Provide the (X, Y) coordinate of the cell's center where the given text is located.  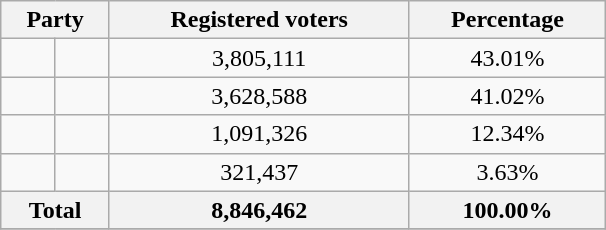
Total (56, 210)
43.01% (508, 58)
100.00% (508, 210)
321,437 (259, 172)
Percentage (508, 20)
Registered voters (259, 20)
12.34% (508, 134)
Party (56, 20)
1,091,326 (259, 134)
3,628,588 (259, 96)
41.02% (508, 96)
3.63% (508, 172)
8,846,462 (259, 210)
3,805,111 (259, 58)
